Locate the cell with the specified text and output its (x, y) center coordinate. 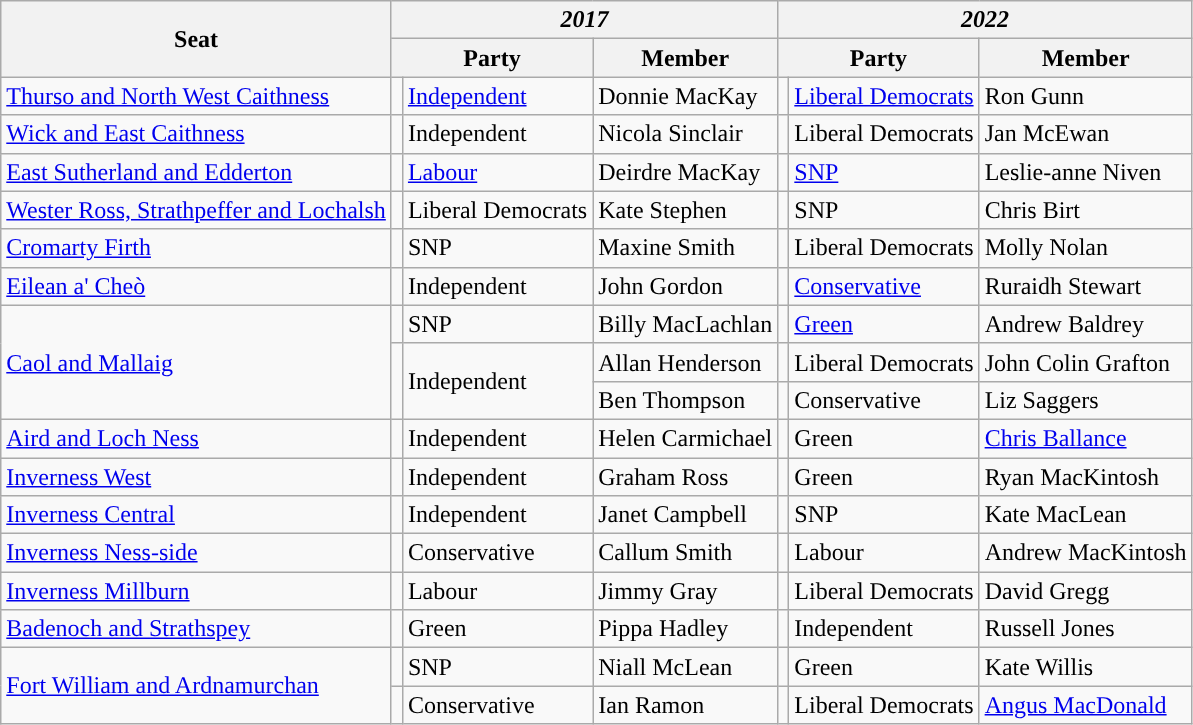
Seat (196, 39)
Niall McLean (686, 667)
Ben Thompson (686, 400)
Deirdre MacKay (686, 172)
Andrew MacKintosh (1086, 553)
Badenoch and Strathspey (196, 629)
Liz Saggers (1086, 400)
Molly Nolan (1086, 248)
Kate Stephen (686, 210)
Kate MacLean (1086, 515)
Angus MacDonald (1086, 705)
Wester Ross, Strathpeffer and Lochalsh (196, 210)
Allan Henderson (686, 362)
Cromarty Firth (196, 248)
Eilean a' Cheò (196, 286)
John Gordon (686, 286)
Jimmy Gray (686, 591)
Billy MacLachlan (686, 324)
David Gregg (1086, 591)
Helen Carmichael (686, 438)
Inverness West (196, 477)
Graham Ross (686, 477)
Nicola Sinclair (686, 134)
Inverness Central (196, 515)
Pippa Hadley (686, 629)
John Colin Grafton (1086, 362)
Jan McEwan (1086, 134)
2022 (985, 20)
Maxine Smith (686, 248)
Inverness Millburn (196, 591)
Russell Jones (1086, 629)
Caol and Mallaig (196, 362)
Chris Birt (1086, 210)
Donnie MacKay (686, 96)
Ron Gunn (1086, 96)
Leslie-anne Niven (1086, 172)
Kate Willis (1086, 667)
Andrew Baldrey (1086, 324)
Callum Smith (686, 553)
2017 (584, 20)
Ian Ramon (686, 705)
Aird and Loch Ness (196, 438)
Thurso and North West Caithness (196, 96)
Chris Ballance (1086, 438)
Fort William and Ardnamurchan (196, 686)
East Sutherland and Edderton (196, 172)
Wick and East Caithness (196, 134)
Inverness Ness-side (196, 553)
Ruraidh Stewart (1086, 286)
Ryan MacKintosh (1086, 477)
Janet Campbell (686, 515)
